Return the [X, Y] coordinate for the center point of the cell that contains the specified text.  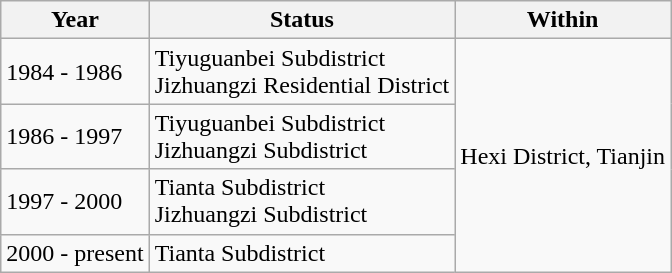
2000 - present [75, 253]
Within [563, 20]
Tianta SubdistrictJizhuangzi Subdistrict [302, 202]
Status [302, 20]
1986 - 1997 [75, 136]
Hexi District, Tianjin [563, 156]
1997 - 2000 [75, 202]
Tiyuguanbei SubdistrictJizhuangzi Subdistrict [302, 136]
1984 - 1986 [75, 72]
Tiyuguanbei SubdistrictJizhuangzi Residential District [302, 72]
Tianta Subdistrict [302, 253]
Year [75, 20]
